Pinpoint the cell where the given text exists, returning its [X, Y] midpoint coordinate. 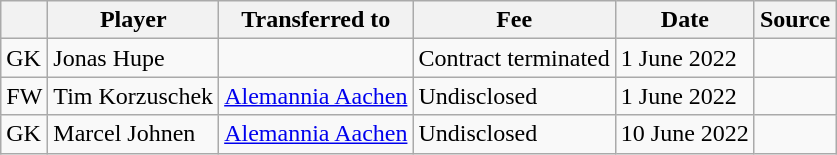
Contract terminated [514, 58]
Transferred to [316, 20]
Player [134, 20]
Tim Korzuschek [134, 96]
Jonas Hupe [134, 58]
Date [684, 20]
Source [794, 20]
FW [24, 96]
10 June 2022 [684, 134]
Fee [514, 20]
Marcel Johnen [134, 134]
